Extract the (X, Y) coordinate from the center of the cell holding the provided text.  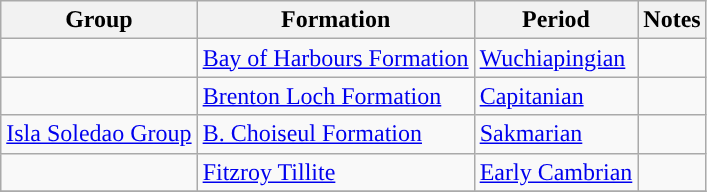
Period (556, 20)
Capitanian (556, 96)
Group (99, 20)
Formation (336, 20)
Wuchiapingian (556, 58)
Notes (672, 20)
Early Cambrian (556, 172)
B. Choiseul Formation (336, 134)
Sakmarian (556, 134)
Isla Soledao Group (99, 134)
Fitzroy Tillite (336, 172)
Bay of Harbours Formation (336, 58)
Brenton Loch Formation (336, 96)
